Determine the (X, Y) coordinate at the center of the cell enclosing the given text.  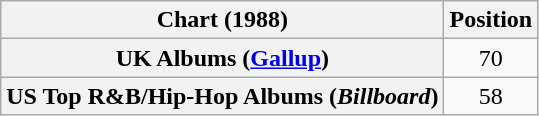
UK Albums (Gallup) (222, 58)
Chart (1988) (222, 20)
Position (491, 20)
US Top R&B/Hip-Hop Albums (Billboard) (222, 96)
70 (491, 58)
58 (491, 96)
